Output the (x, y) coordinate of the center of the cell containing the given text.  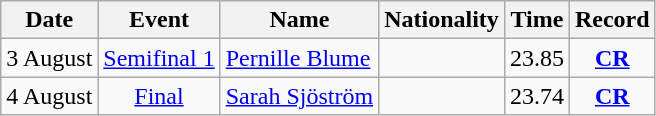
Pernille Blume (299, 58)
23.74 (536, 96)
Final (159, 96)
Event (159, 20)
Record (612, 20)
Date (50, 20)
23.85 (536, 58)
Time (536, 20)
4 August (50, 96)
Sarah Sjöström (299, 96)
Nationality (442, 20)
3 August (50, 58)
Name (299, 20)
Semifinal 1 (159, 58)
